From the cell containing the given text, extract its center point as [x, y] coordinate. 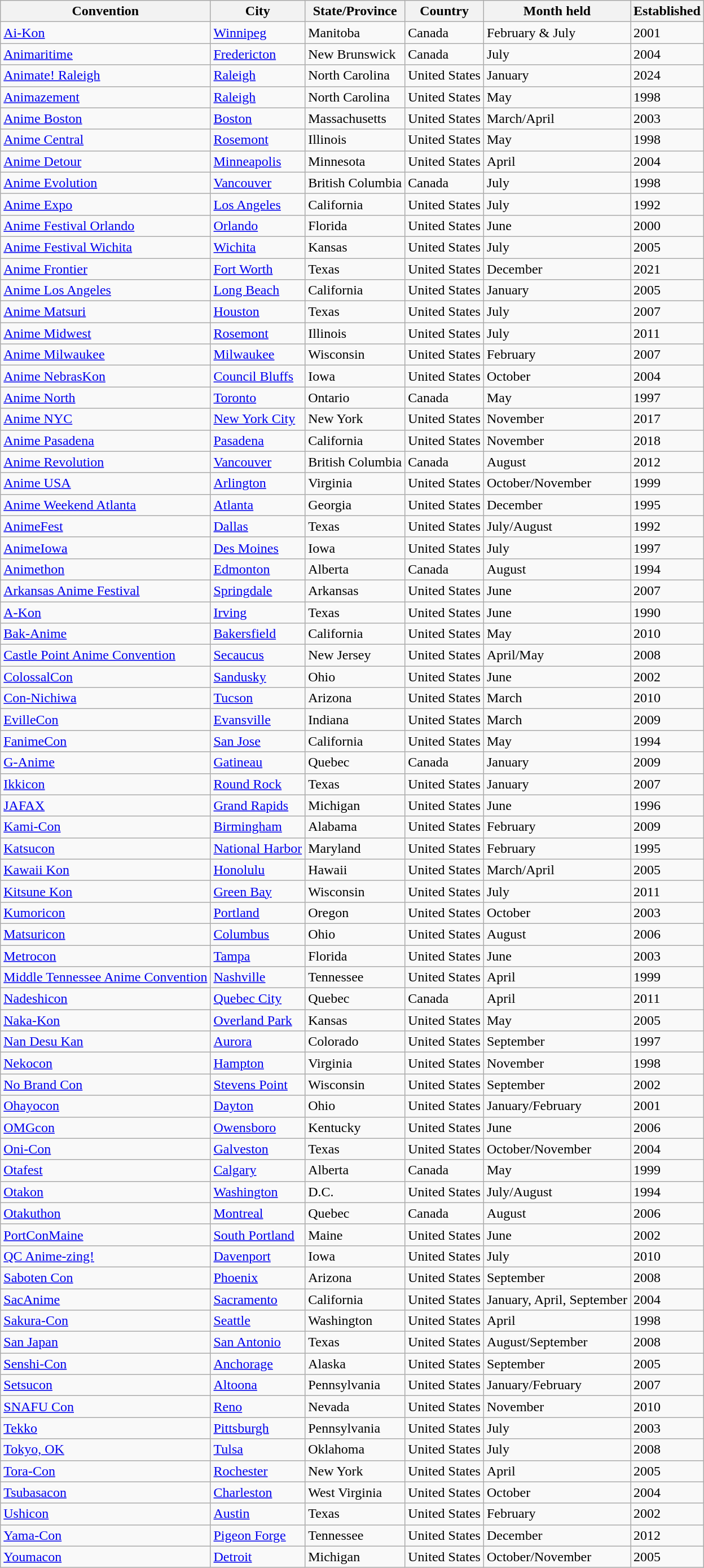
Round Rock [258, 784]
Toronto [258, 398]
Anime Festival Wichita [105, 247]
Ohayocon [105, 1106]
Milwaukee [258, 355]
1990 [667, 612]
Minnesota [355, 161]
Calgary [258, 1170]
Anime North [105, 398]
Des Moines [258, 548]
Reno [258, 1407]
Tokyo, OK [105, 1450]
Gatineau [258, 763]
Pigeon Forge [258, 1535]
National Harbor [258, 848]
Detroit [258, 1557]
SNAFU Con [105, 1407]
San Jose [258, 741]
Winnipeg [258, 33]
Massachusetts [355, 118]
Otakon [105, 1192]
Ai-Kon [105, 33]
Oklahoma [355, 1450]
Boston [258, 118]
AnimeIowa [105, 548]
Anime Central [105, 140]
Naka-Kon [105, 1020]
EvilleCon [105, 720]
Green Bay [258, 891]
Rochester [258, 1471]
JAFAX [105, 805]
Arkansas [355, 591]
Houston [258, 312]
August/September [557, 1342]
South Portland [258, 1235]
Owensboro [258, 1127]
Otafest [105, 1170]
Bakersfield [258, 634]
Animethon [105, 569]
OMGcon [105, 1127]
Charleston [258, 1492]
Tora-Con [105, 1471]
Colorado [355, 1042]
Dallas [258, 526]
Kawaii Kon [105, 870]
Oregon [355, 913]
No Brand Con [105, 1085]
Anime Detour [105, 161]
Kumoricon [105, 913]
Anime Boston [105, 118]
Anime Matsuri [105, 312]
Anime Milwaukee [105, 355]
Secaucus [258, 655]
Anime Revolution [105, 462]
Senshi-Con [105, 1364]
Orlando [258, 226]
Established [667, 11]
PortConMaine [105, 1235]
Youmacon [105, 1557]
Phoenix [258, 1278]
Sandusky [258, 677]
Evansville [258, 720]
Animate! Raleigh [105, 76]
San Japan [105, 1342]
February & July [557, 33]
Animazement [105, 97]
State/Province [355, 11]
1996 [667, 805]
Con-Nichiwa [105, 698]
Irving [258, 612]
2024 [667, 76]
Long Beach [258, 290]
G-Anime [105, 763]
Los Angeles [258, 204]
Anchorage [258, 1364]
Columbus [258, 934]
2017 [667, 419]
Saboten Con [105, 1278]
Anime Pasadena [105, 441]
Anime USA [105, 483]
Tulsa [258, 1450]
Nevada [355, 1407]
Tekko [105, 1428]
Setsucon [105, 1385]
Tsubasacon [105, 1492]
Bak-Anime [105, 634]
Hawaii [355, 870]
Minneapolis [258, 161]
Indiana [355, 720]
Manitoba [355, 33]
Sacramento [258, 1299]
Ontario [355, 398]
Nadeshicon [105, 999]
Stevens Point [258, 1085]
Middle Tennessee Anime Convention [105, 977]
Altoona [258, 1385]
Springdale [258, 591]
Sakura-Con [105, 1321]
Council Bluffs [258, 376]
Convention [105, 11]
Anime NYC [105, 419]
A-Kon [105, 612]
D.C. [355, 1192]
2018 [667, 441]
Katsucon [105, 848]
Edmonton [258, 569]
Davenport [258, 1256]
Maryland [355, 848]
City [258, 11]
Alabama [355, 827]
January, April, September [557, 1299]
Anime Frontier [105, 269]
Kentucky [355, 1127]
Country [445, 11]
2021 [667, 269]
West Virginia [355, 1492]
New York City [258, 419]
Portland [258, 913]
QC Anime-zing! [105, 1256]
ColossalCon [105, 677]
Anime NebrasKon [105, 376]
Atlanta [258, 505]
Overland Park [258, 1020]
Arkansas Anime Festival [105, 591]
Honolulu [258, 870]
Nashville [258, 977]
Anime Festival Orlando [105, 226]
SacAnime [105, 1299]
FanimeCon [105, 741]
Maine [355, 1235]
New Jersey [355, 655]
Ushicon [105, 1514]
Fredericton [258, 54]
Animaritime [105, 54]
Anime Evolution [105, 183]
Otakuthon [105, 1213]
Pittsburgh [258, 1428]
2000 [667, 226]
Nekocon [105, 1063]
Fort Worth [258, 269]
Montreal [258, 1213]
Tucson [258, 698]
Tampa [258, 956]
Anime Weekend Atlanta [105, 505]
Seattle [258, 1321]
Aurora [258, 1042]
Grand Rapids [258, 805]
Hampton [258, 1063]
Anime Los Angeles [105, 290]
AnimeFest [105, 526]
Arlington [258, 483]
New Brunswick [355, 54]
San Antonio [258, 1342]
Month held [557, 11]
Oni-Con [105, 1149]
Ikkicon [105, 784]
Galveston [258, 1149]
Anime Expo [105, 204]
Wichita [258, 247]
Kami-Con [105, 827]
Dayton [258, 1106]
April/May [557, 655]
Alaska [355, 1364]
Quebec City [258, 999]
Anime Midwest [105, 333]
Georgia [355, 505]
Metrocon [105, 956]
Matsuricon [105, 934]
Yama-Con [105, 1535]
Kitsune Kon [105, 891]
Austin [258, 1514]
Pasadena [258, 441]
Nan Desu Kan [105, 1042]
Birmingham [258, 827]
Castle Point Anime Convention [105, 655]
